Pinpoint the cell where the given text exists, returning its (x, y) midpoint coordinate. 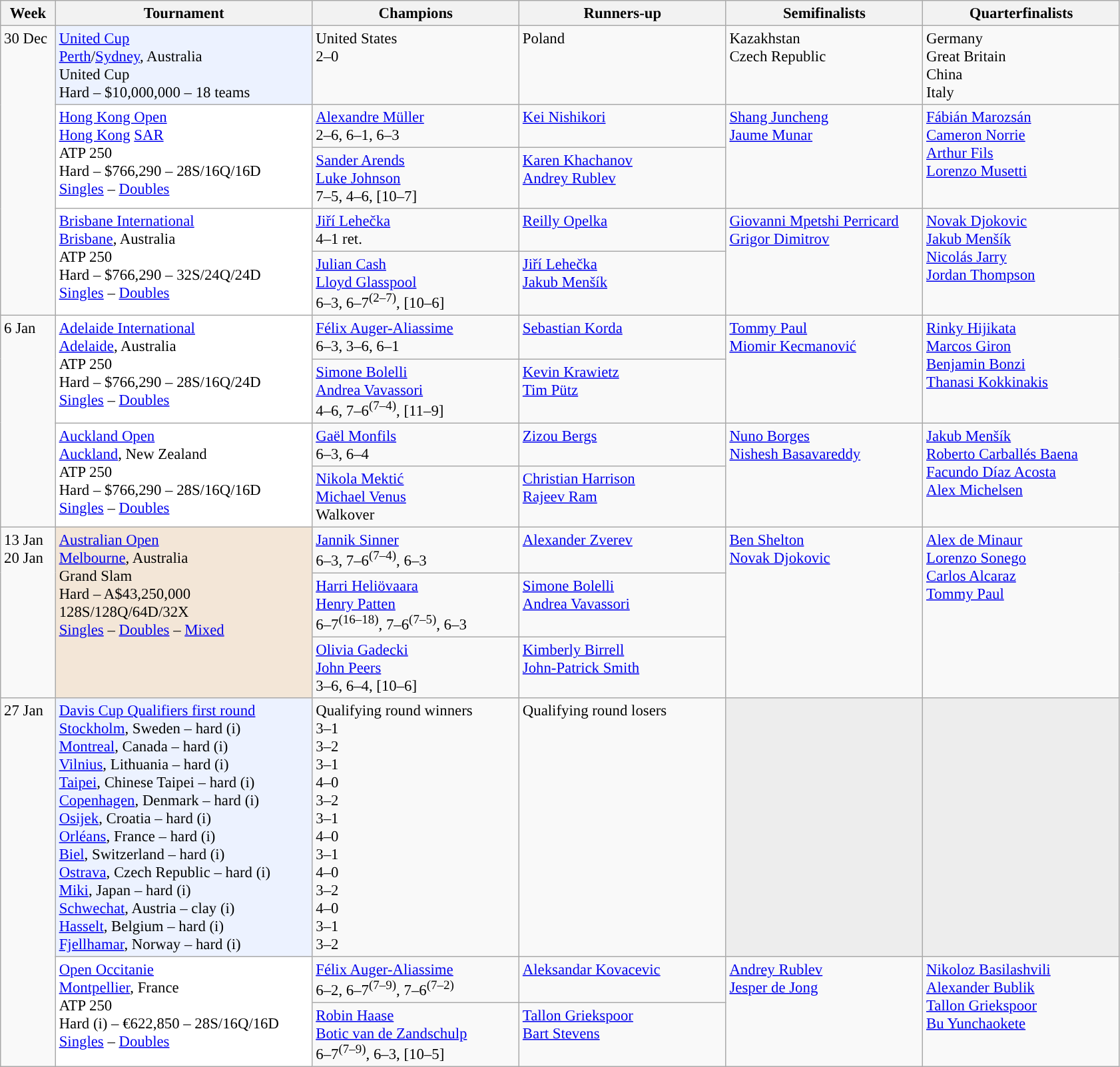
Simone Bolelli Andrea Vavassori 4–6, 7–6(7–4), [11–9] (416, 391)
United CupPerth/Sydney, AustraliaUnited CupHard – $10,000,000 – 18 teams (184, 65)
Ben Shelton Novak Djokovic (824, 613)
Jiří Lehečka Jakub Menšík (623, 284)
Simone Bolelli Andrea Vavassori (623, 605)
Week (28, 13)
Nikola Mektić Michael Venus Walkover (416, 496)
Fábián Marozsán Cameron Norrie Arthur Fils Lorenzo Musetti (1021, 157)
Harri Heliövaara Henry Patten 6–7(16–18), 7–6(7–5), 6–3 (416, 605)
Alex de Minaur Lorenzo Sonego Carlos Alcaraz Tommy Paul (1021, 613)
United States2–0 (416, 65)
Tommy Paul Miomir Kecmanović (824, 369)
Novak Djokovic Jakub Menšík Nicolás Jarry Jordan Thompson (1021, 262)
Aleksandar Kovacevic (623, 980)
Karen Khachanov Andrey Rublev (623, 178)
Germany Great Britain China Italy (1021, 65)
13 Jan20 Jan (28, 613)
Sander Arends Luke Johnson 7–5, 4–6, [10–7] (416, 178)
Julian Cash Lloyd Glasspool 6–3, 6–7(2–7), [10–6] (416, 284)
Christian Harrison Rajeev Ram (623, 496)
30 Dec (28, 171)
Australian OpenMelbourne, AustraliaGrand SlamHard – A$43,250,000128S/128Q/64D/32XSingles – Doubles – Mixed (184, 613)
Hong Kong OpenHong Kong SARATP 250Hard – $766,290 – 28S/16Q/16DSingles – Doubles (184, 157)
Quarterfinalists (1021, 13)
Alexander Zverev (623, 550)
Olivia Gadecki John Peers 3–6, 6–4, [10–6] (416, 667)
Auckland OpenAuckland, New ZealandATP 250Hard – $766,290 – 28S/16Q/16D Singles – Doubles (184, 475)
27 Jan (28, 883)
Félix Auger-Aliassime 6–3, 3–6, 6–1 (416, 337)
Shang Juncheng Jaume Munar (824, 157)
Sebastian Korda (623, 337)
Tournament (184, 13)
Félix Auger-Aliassime 6–2, 6–7(7–9), 7–6(7–2) (416, 980)
Runners-up (623, 13)
Jannik Sinner 6–3, 7–6(7–4), 6–3 (416, 550)
Gaël Monfils 6–3, 6–4 (416, 445)
Semifinalists (824, 13)
Nuno Borges Nishesh Basavareddy (824, 475)
Kazakhstan Czech Republic (824, 65)
Nikoloz Basilashvili Alexander Bublik Tallon Griekspoor Bu Yunchaokete (1021, 1012)
Kevin Krawietz Tim Pütz (623, 391)
Champions (416, 13)
Robin Haase Botic van de Zandschulp 6–7(7–9), 6–3, [10–5] (416, 1035)
Andrey Rublev Jesper de Jong (824, 1012)
Reilly Opelka (623, 230)
Jakub Menšík Roberto Carballés Baena Facundo Díaz Acosta Alex Michelsen (1021, 475)
Qualifying round winners 3–1 3–2 3–1 4–0 3–2 3–1 4–0 3–1 4–0 3–2 4–0 3–1 3–2 (416, 827)
Brisbane InternationalBrisbane, AustraliaATP 250Hard – $766,290 – 32S/24Q/24DSingles – Doubles (184, 262)
Giovanni Mpetshi Perricard Grigor Dimitrov (824, 262)
Jiří Lehečka 4–1 ret. (416, 230)
Kei Nishikori (623, 127)
Tallon Griekspoor Bart Stevens (623, 1035)
Adelaide InternationalAdelaide, AustraliaATP 250Hard – $766,290 – 28S/16Q/24DSingles – Doubles (184, 369)
Alexandre Müller 2–6, 6–1, 6–3 (416, 127)
Rinky Hijikata Marcos Giron Benjamin Bonzi Thanasi Kokkinakis (1021, 369)
Kimberly Birrell John-Patrick Smith (623, 667)
Open OccitanieMontpellier, FranceATP 250Hard (i) – €622,850 – 28S/16Q/16DSingles – Doubles (184, 1012)
Poland (623, 65)
Qualifying round losers (623, 827)
6 Jan (28, 421)
Zizou Bergs (623, 445)
